Return [X, Y] of the center of cell containing provided text 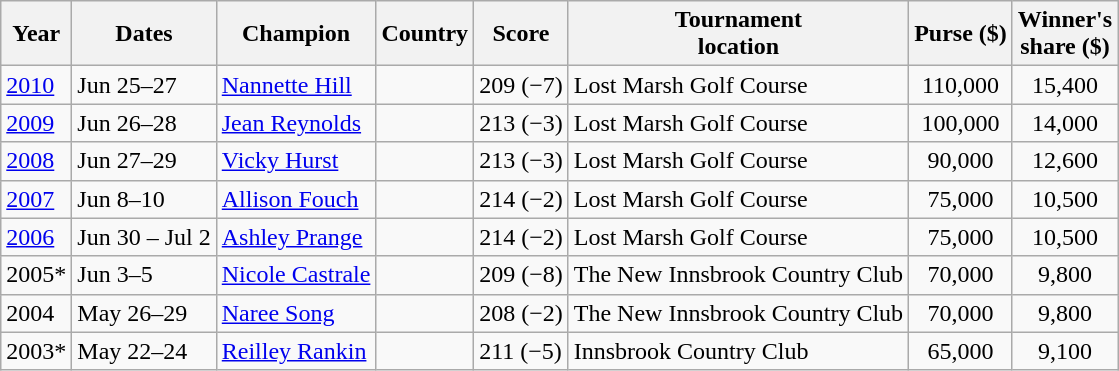
15,400 [1064, 85]
2010 [36, 85]
2005* [36, 275]
2009 [36, 123]
65,000 [961, 351]
Jean Reynolds [296, 123]
Jun 25–27 [144, 85]
100,000 [961, 123]
Nicole Castrale [296, 275]
Jun 8–10 [144, 199]
208 (−2) [522, 313]
2004 [36, 313]
209 (−7) [522, 85]
Jun 26–28 [144, 123]
14,000 [1064, 123]
Vicky Hurst [296, 161]
211 (−5) [522, 351]
Score [522, 34]
209 (−8) [522, 275]
Naree Song [296, 313]
Year [36, 34]
90,000 [961, 161]
Dates [144, 34]
May 22–24 [144, 351]
Jun 3–5 [144, 275]
Winner'sshare ($) [1064, 34]
Jun 30 – Jul 2 [144, 237]
Innsbrook Country Club [738, 351]
9,100 [1064, 351]
2003* [36, 351]
2008 [36, 161]
Tournamentlocation [738, 34]
Allison Fouch [296, 199]
Ashley Prange [296, 237]
Nannette Hill [296, 85]
Country [425, 34]
Purse ($) [961, 34]
Champion [296, 34]
2006 [36, 237]
2007 [36, 199]
May 26–29 [144, 313]
12,600 [1064, 161]
Jun 27–29 [144, 161]
Reilley Rankin [296, 351]
110,000 [961, 85]
